Scan for the cell matching the given text and deliver its (x, y) coordinate at center. 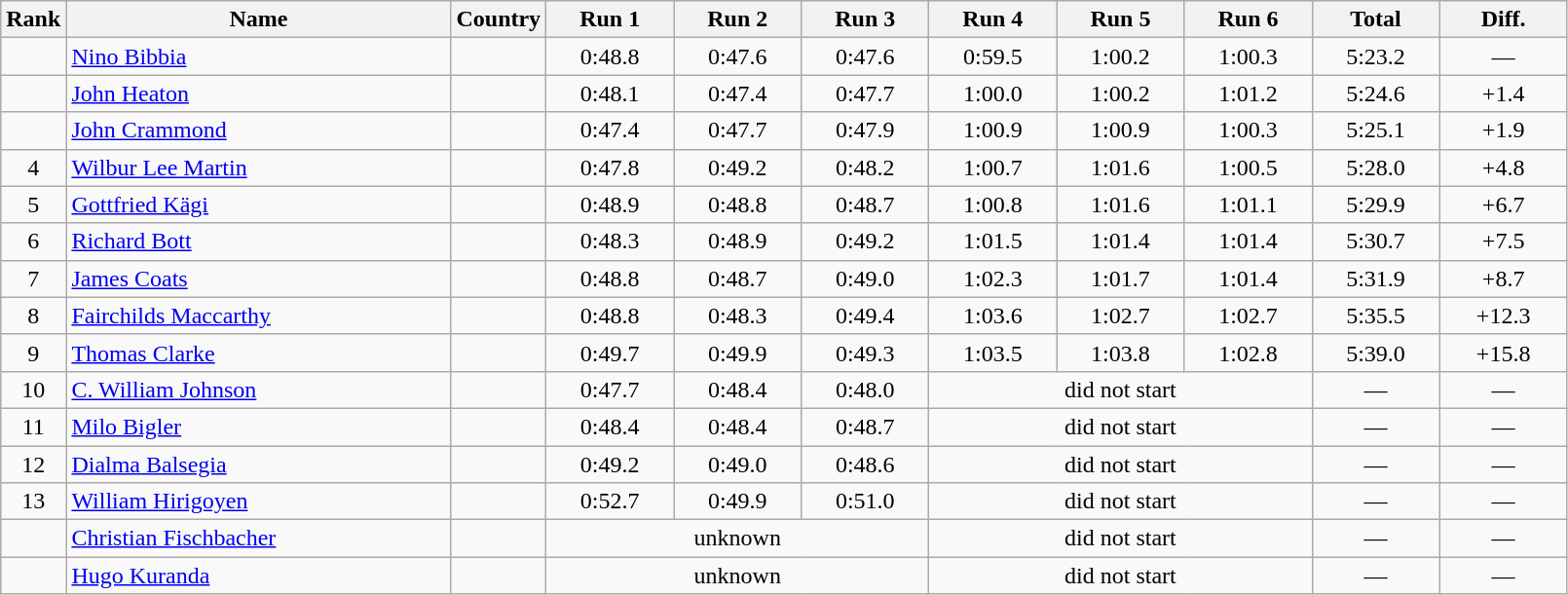
1:03.5 (993, 353)
+8.7 (1504, 279)
5:28.0 (1375, 167)
+15.8 (1504, 353)
Name (259, 19)
5:23.2 (1375, 56)
1:03.6 (993, 316)
Gottfried Kägi (259, 205)
Dialma Balsegia (259, 465)
1:01.5 (993, 242)
John Heaton (259, 93)
11 (33, 427)
+12.3 (1504, 316)
+7.5 (1504, 242)
4 (33, 167)
0:51.0 (865, 502)
Total (1375, 19)
6 (33, 242)
5 (33, 205)
10 (33, 390)
5:35.5 (1375, 316)
+6.7 (1504, 205)
7 (33, 279)
0:49.4 (865, 316)
5:25.1 (1375, 130)
Run 1 (610, 19)
Diff. (1504, 19)
1:01.2 (1249, 93)
Fairchilds Maccarthy (259, 316)
9 (33, 353)
0:47.9 (865, 130)
1:00.5 (1249, 167)
John Crammond (259, 130)
Run 2 (738, 19)
1:01.1 (1249, 205)
13 (33, 502)
0:48.0 (865, 390)
0:48.6 (865, 465)
Hugo Kuranda (259, 576)
Milo Bigler (259, 427)
+1.9 (1504, 130)
Country (499, 19)
C. William Johnson (259, 390)
Rank (33, 19)
William Hirigoyen (259, 502)
James Coats (259, 279)
12 (33, 465)
Christian Fischbacher (259, 539)
1:03.8 (1120, 353)
Run 3 (865, 19)
8 (33, 316)
5:24.6 (1375, 93)
0:59.5 (993, 56)
5:31.9 (1375, 279)
+4.8 (1504, 167)
1:00.8 (993, 205)
Thomas Clarke (259, 353)
1:01.7 (1120, 279)
5:30.7 (1375, 242)
1:02.8 (1249, 353)
5:39.0 (1375, 353)
0:48.2 (865, 167)
5:29.9 (1375, 205)
1:00.7 (993, 167)
Run 4 (993, 19)
Richard Bott (259, 242)
Run 5 (1120, 19)
Run 6 (1249, 19)
Nino Bibbia (259, 56)
+1.4 (1504, 93)
0:48.1 (610, 93)
0:52.7 (610, 502)
0:49.7 (610, 353)
1:02.3 (993, 279)
0:47.8 (610, 167)
0:49.3 (865, 353)
1:00.0 (993, 93)
Wilbur Lee Martin (259, 167)
